Output the [x, y] coordinate of the center of the cell containing the given text.  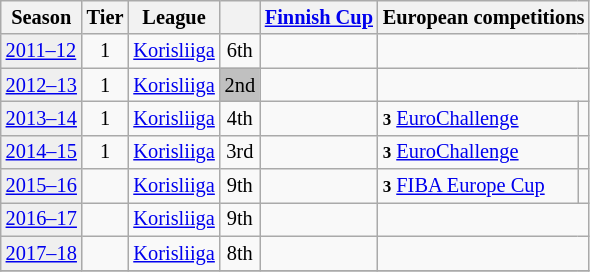
Season [42, 17]
2nd [240, 85]
2011–12 [42, 51]
4th [240, 118]
2013–14 [42, 118]
2015–16 [42, 186]
8th [240, 253]
League [174, 17]
European competitions [484, 17]
Finnish Cup [319, 17]
2012–13 [42, 85]
6th [240, 51]
2017–18 [42, 253]
3 FIBA Europe Cup [478, 186]
Tier [106, 17]
3rd [240, 152]
2014–15 [42, 152]
2016–17 [42, 219]
